Provide the (X, Y) coordinate of the cell's center where the given text is located.  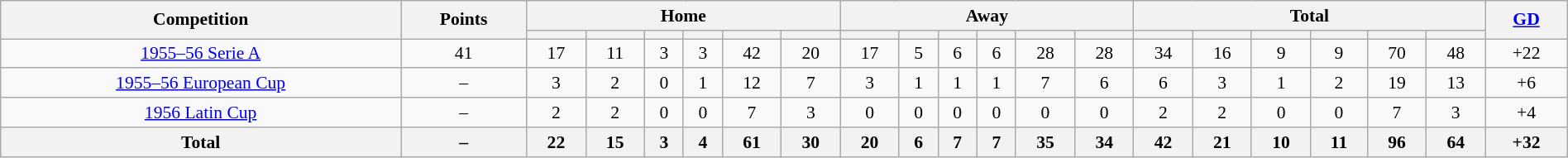
1955–56 Serie A (201, 53)
+6 (1527, 83)
48 (1456, 53)
16 (1222, 53)
+32 (1527, 141)
13 (1456, 83)
64 (1456, 141)
Home (683, 16)
Points (464, 20)
30 (810, 141)
96 (1396, 141)
35 (1045, 141)
19 (1396, 83)
70 (1396, 53)
22 (556, 141)
15 (615, 141)
5 (918, 53)
Away (987, 16)
1955–56 European Cup (201, 83)
1956 Latin Cup (201, 113)
+4 (1527, 113)
61 (751, 141)
4 (703, 141)
+22 (1527, 53)
41 (464, 53)
Competition (201, 20)
12 (751, 83)
21 (1222, 141)
GD (1527, 20)
10 (1280, 141)
